Provide the (x, y) coordinate of the cell's center where the given text is located.  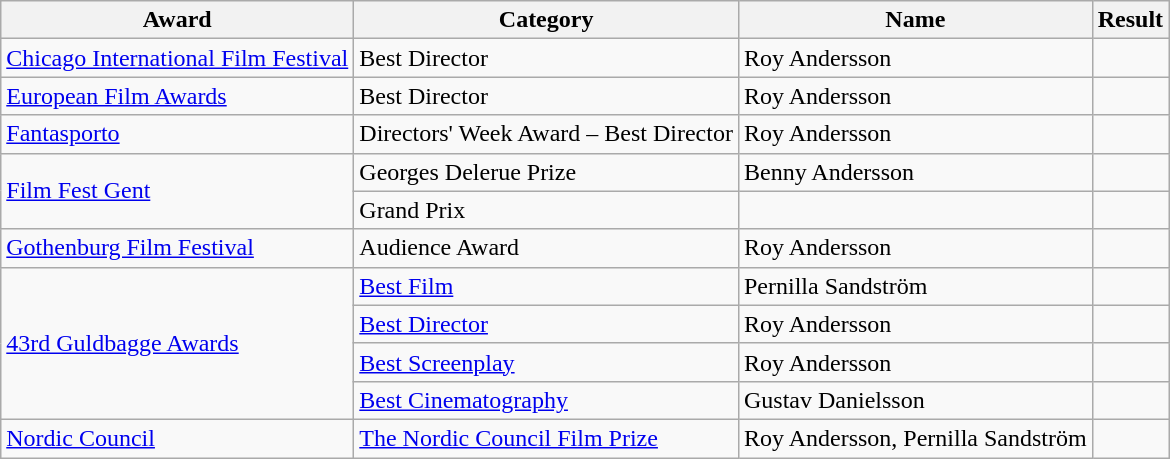
Best Screenplay (546, 362)
Category (546, 20)
European Film Awards (178, 96)
Audience Award (546, 248)
Name (915, 20)
The Nordic Council Film Prize (546, 438)
Best Film (546, 286)
Film Fest Gent (178, 191)
Grand Prix (546, 210)
Chicago International Film Festival (178, 58)
Best Cinematography (546, 400)
43rd Guldbagge Awards (178, 343)
Nordic Council (178, 438)
Gothenburg Film Festival (178, 248)
Gustav Danielsson (915, 400)
Benny Andersson (915, 172)
Result (1130, 20)
Directors' Week Award – Best Director (546, 134)
Roy Andersson, Pernilla Sandström (915, 438)
Pernilla Sandström (915, 286)
Award (178, 20)
Fantasporto (178, 134)
Georges Delerue Prize (546, 172)
